Detect which cell encompasses the target text, then output its [X, Y] center coordinate. 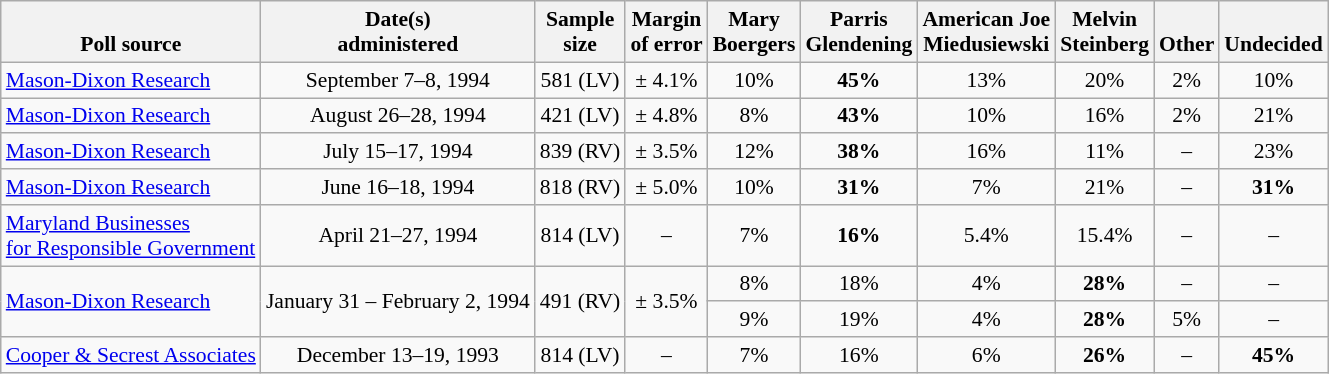
September 7–8, 1994 [398, 80]
Maryland Businessesfor Responsible Government [131, 236]
5% [1186, 320]
20% [1104, 80]
July 15–17, 1994 [398, 152]
818 (RV) [580, 187]
April 21–27, 1994 [398, 236]
23% [1273, 152]
6% [986, 355]
August 26–28, 1994 [398, 116]
5.4% [986, 236]
Samplesize [580, 32]
581 (LV) [580, 80]
43% [858, 116]
American JoeMiedusiewski [986, 32]
421 (LV) [580, 116]
11% [1104, 152]
Date(s)administered [398, 32]
MaryBoergers [754, 32]
Cooper & Secrest Associates [131, 355]
Undecided [1273, 32]
± 4.8% [666, 116]
26% [1104, 355]
19% [858, 320]
15.4% [1104, 236]
± 4.1% [666, 80]
± 5.0% [666, 187]
June 16–18, 1994 [398, 187]
ParrisGlendening [858, 32]
December 13–19, 1993 [398, 355]
Other [1186, 32]
MelvinSteinberg [1104, 32]
18% [858, 284]
12% [754, 152]
491 (RV) [580, 302]
9% [754, 320]
Marginof error [666, 32]
38% [858, 152]
Poll source [131, 32]
13% [986, 80]
January 31 – February 2, 1994 [398, 302]
839 (RV) [580, 152]
